Provide the (X, Y) coordinate of the cell's center where the given text is located.  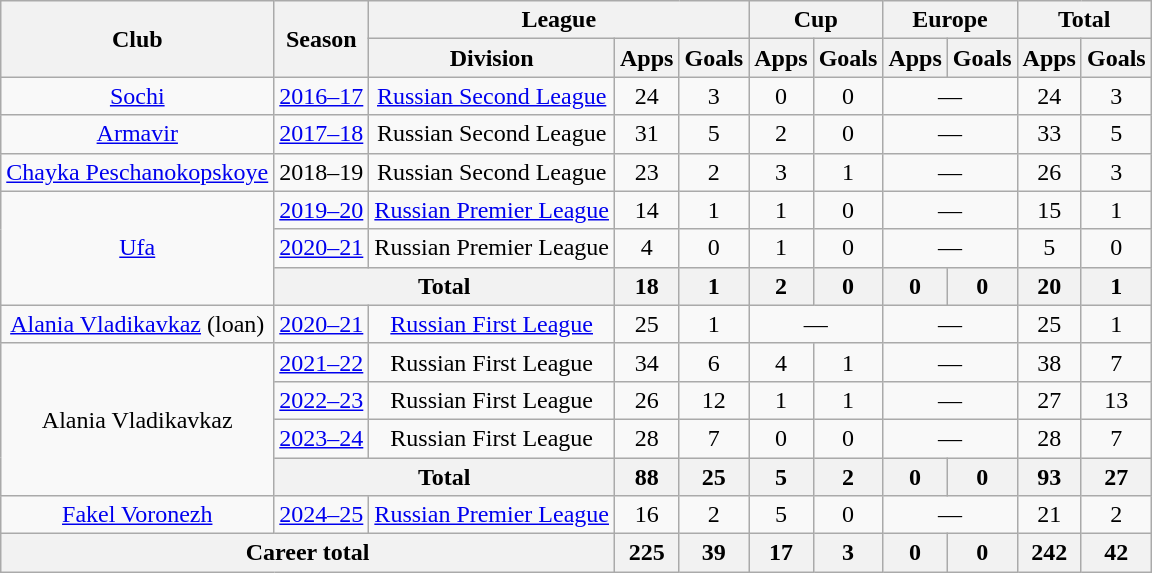
2016–17 (322, 96)
Cup (816, 20)
2018–19 (322, 172)
17 (781, 553)
League (559, 20)
2023–24 (322, 438)
Career total (308, 553)
23 (647, 172)
42 (1116, 553)
Sochi (138, 96)
Ufa (138, 248)
13 (1116, 400)
225 (647, 553)
38 (1049, 362)
18 (647, 286)
88 (647, 477)
93 (1049, 477)
14 (647, 210)
Fakel Voronezh (138, 515)
Division (492, 58)
Europe (950, 20)
39 (714, 553)
2022–23 (322, 400)
Alania Vladikavkaz (138, 419)
15 (1049, 210)
2019–20 (322, 210)
16 (647, 515)
2024–25 (322, 515)
31 (647, 134)
33 (1049, 134)
Armavir (138, 134)
34 (647, 362)
6 (714, 362)
2021–22 (322, 362)
242 (1049, 553)
20 (1049, 286)
Club (138, 39)
Chayka Peschanokopskoye (138, 172)
21 (1049, 515)
Season (322, 39)
2017–18 (322, 134)
Alania Vladikavkaz (loan) (138, 324)
12 (714, 400)
